Scan for the cell matching the given text and deliver its [X, Y] coordinate at center. 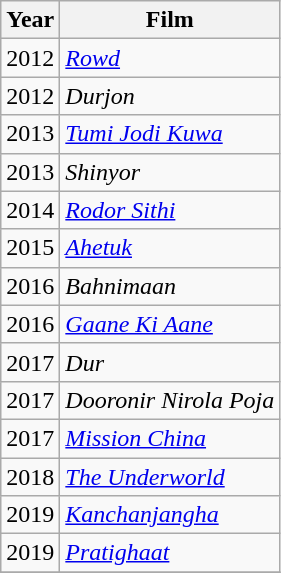
Rodor Sithi [170, 210]
Shinyor [170, 172]
Dooronir Nirola Poja [170, 400]
Tumi Jodi Kuwa [170, 134]
Bahnimaan [170, 286]
Durjon [170, 96]
Pratighaat [170, 553]
Kanchanjangha [170, 515]
2018 [30, 477]
Rowd [170, 58]
Film [170, 20]
Ahetuk [170, 248]
The Underworld [170, 477]
2014 [30, 210]
2015 [30, 248]
Year [30, 20]
Gaane Ki Aane [170, 324]
Mission China [170, 438]
Dur [170, 362]
